Output the [x, y] coordinate of the center of the cell containing the given text.  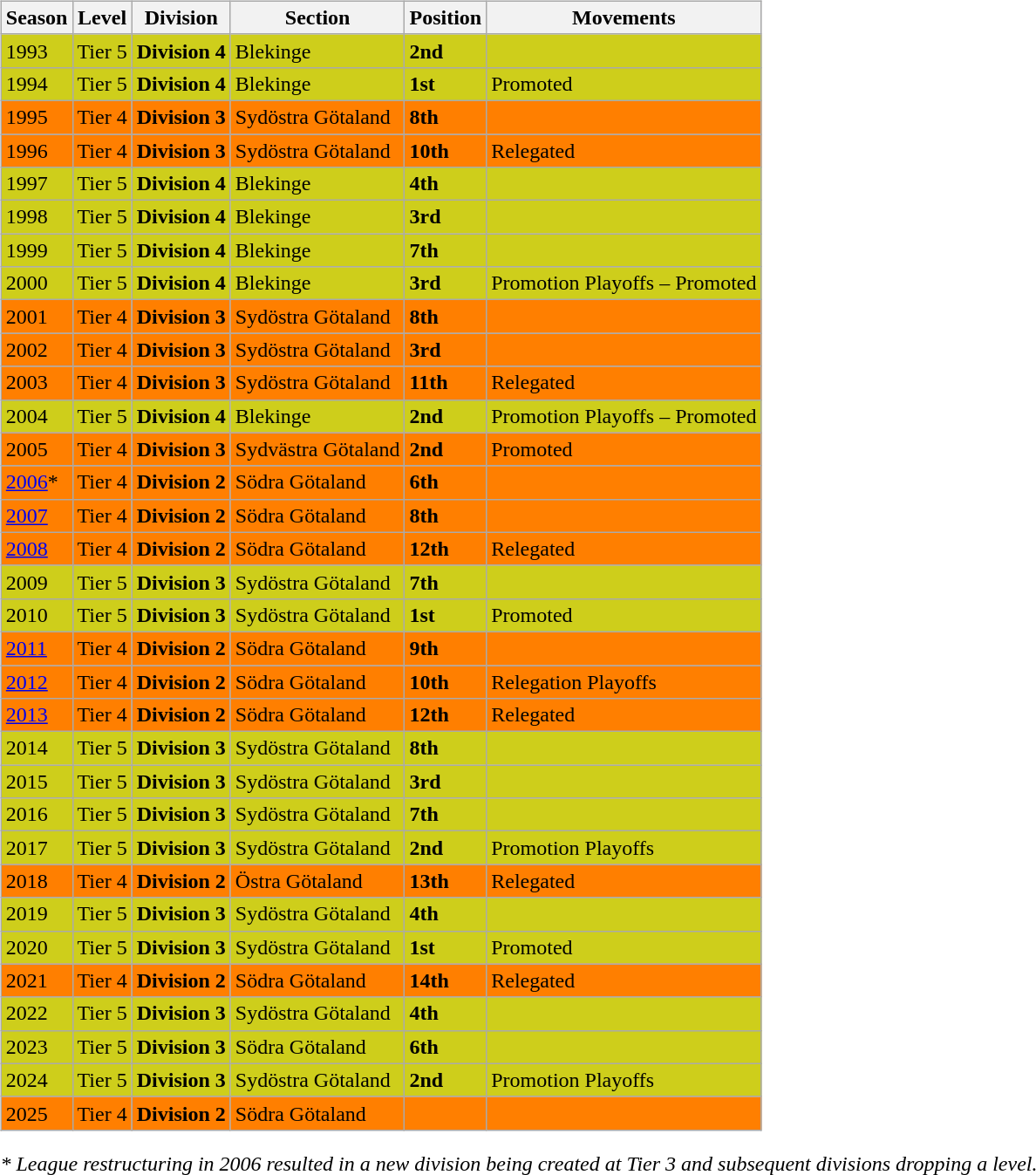
Sydvästra Götaland [317, 449]
Östra Götaland [317, 881]
2010 [37, 615]
2003 [37, 383]
Position [446, 17]
1998 [37, 217]
1999 [37, 250]
2005 [37, 449]
2016 [37, 815]
Level [102, 17]
2012 [37, 681]
2008 [37, 549]
14th [446, 980]
2020 [37, 947]
1996 [37, 151]
2000 [37, 284]
1993 [37, 51]
2011 [37, 648]
2023 [37, 1047]
2025 [37, 1113]
13th [446, 881]
2018 [37, 881]
2019 [37, 914]
2017 [37, 848]
2006* [37, 482]
2021 [37, 980]
2001 [37, 317]
Relegation Playoffs [624, 681]
2004 [37, 416]
Season [37, 17]
Division [181, 17]
Section [317, 17]
2009 [37, 582]
2022 [37, 1014]
Movements [624, 17]
2015 [37, 782]
2002 [37, 350]
1997 [37, 184]
1994 [37, 84]
2014 [37, 748]
2007 [37, 516]
11th [446, 383]
2024 [37, 1080]
2013 [37, 715]
9th [446, 648]
1995 [37, 117]
